Find where the given text appears and provide that cell's center as (X, Y) coordinate. 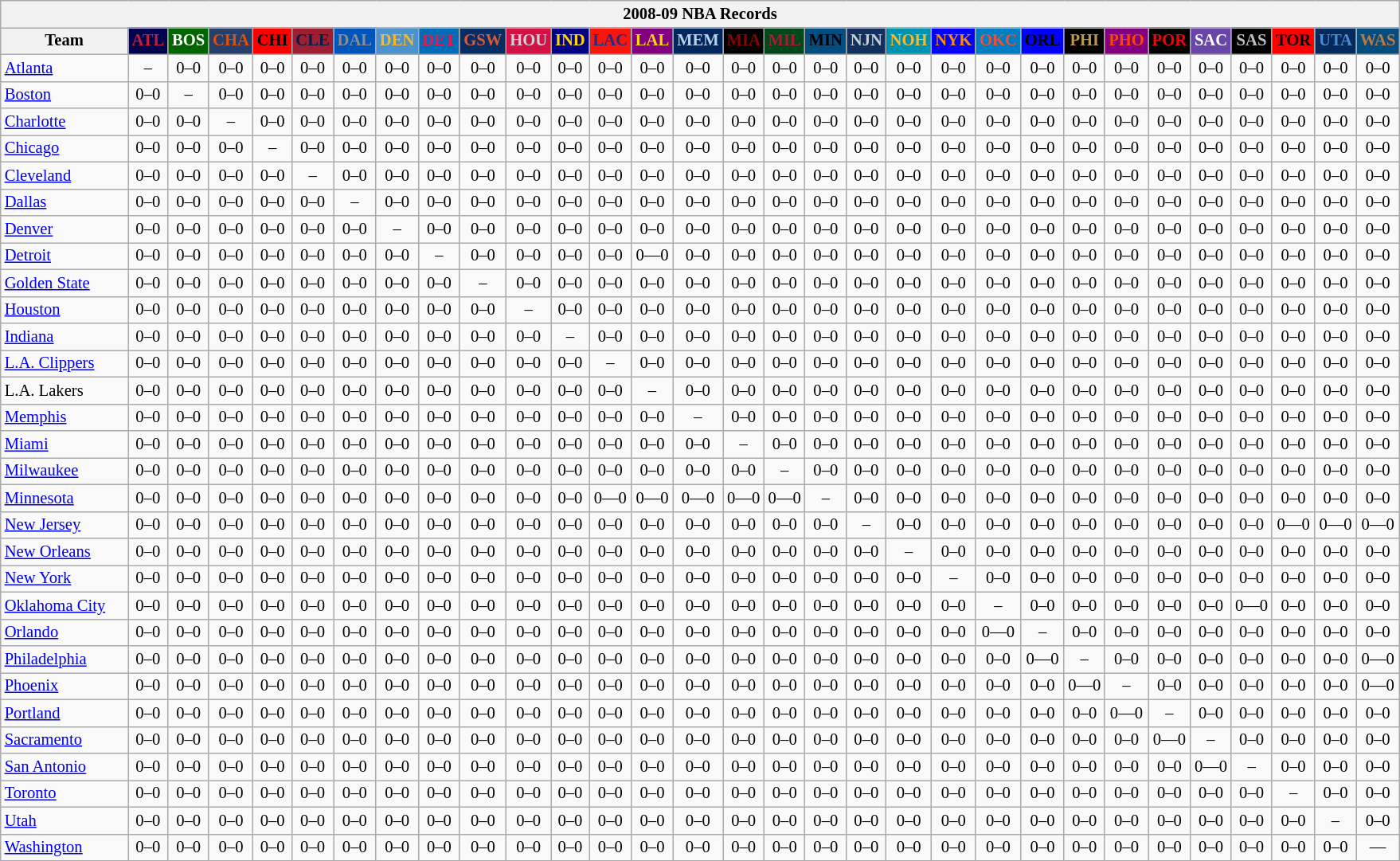
Sacramento (65, 740)
— (1378, 847)
Charlotte (65, 122)
HOU (529, 41)
Golden State (65, 283)
2008-09 NBA Records (701, 14)
Atlanta (65, 68)
Team (65, 41)
Orlando (65, 632)
Memphis (65, 417)
Chicago (65, 148)
Washington (65, 847)
Houston (65, 310)
NYK (953, 41)
Minnesota (65, 498)
WAS (1378, 41)
New Jersey (65, 525)
POR (1169, 41)
LAC (610, 41)
Milwaukee (65, 471)
Indiana (65, 337)
MEM (698, 41)
New York (65, 578)
DAL (355, 41)
SAC (1210, 41)
SAS (1252, 41)
PHO (1126, 41)
MIA (744, 41)
New Orleans (65, 552)
Toronto (65, 793)
Miami (65, 444)
Detroit (65, 256)
OKC (999, 41)
PHI (1085, 41)
Oklahoma City (65, 605)
MIL (785, 41)
ATL (148, 41)
TOR (1293, 41)
CLE (312, 41)
BOS (188, 41)
Boston (65, 95)
Cleveland (65, 175)
L.A. Lakers (65, 390)
ORL (1042, 41)
Portland (65, 713)
Phoenix (65, 686)
UTA (1335, 41)
GSW (483, 41)
NOH (909, 41)
L.A. Clippers (65, 363)
NJN (866, 41)
Philadelphia (65, 659)
DEN (397, 41)
CHI (272, 41)
Dallas (65, 202)
MIN (826, 41)
San Antonio (65, 767)
IND (570, 41)
CHA (231, 41)
DET (439, 41)
Utah (65, 820)
LAL (652, 41)
Denver (65, 229)
